Search for the cell housing the specified text and yield its [x, y] center coordinate. 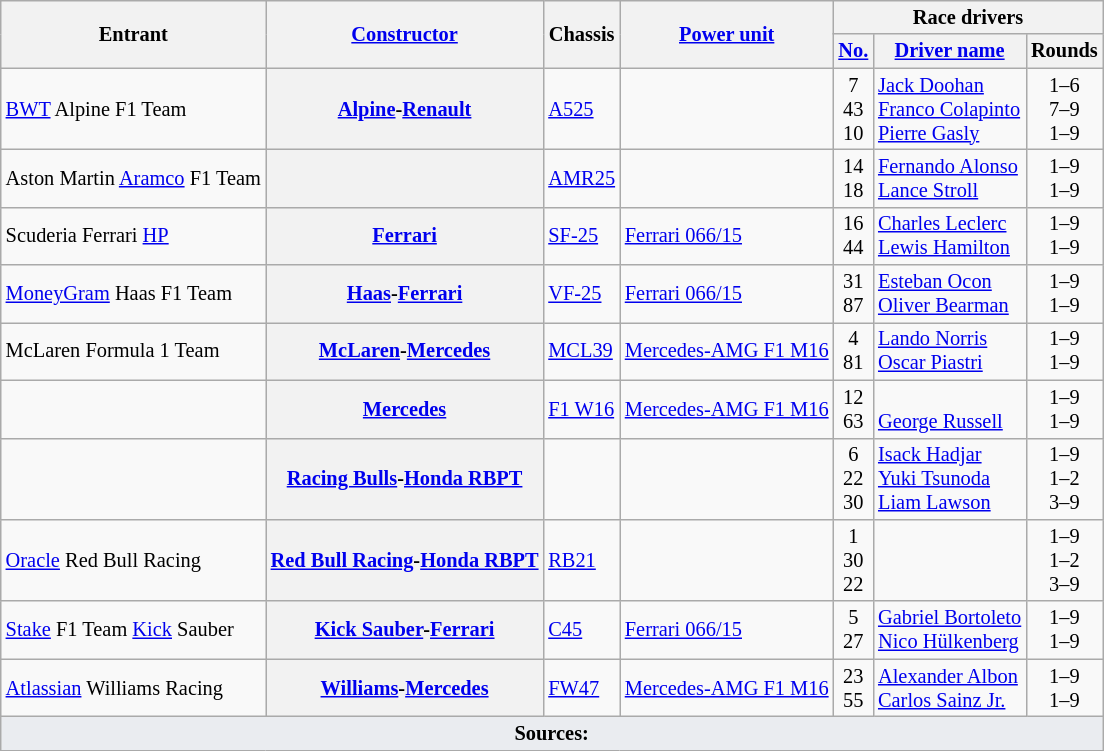
A525 [582, 109]
Aston Martin Aramco F1 Team [134, 178]
Sources: [552, 733]
No. [853, 51]
13022 [853, 560]
F1 W16 [582, 409]
1–67–91–9 [1064, 109]
Power unit [727, 34]
Ferrari [405, 236]
Williams-Mercedes [405, 688]
74310 [853, 109]
1644 [853, 236]
McLaren-Mercedes [405, 351]
Isack HadjarYuki TsunodaLiam Lawson [950, 479]
Stake F1 Team Kick Sauber [134, 630]
Constructor [405, 34]
Charles LeclercLewis Hamilton [950, 236]
MoneyGram Haas F1 Team [134, 294]
Jack DoohanFranco ColapintoPierre Gasly [950, 109]
AMR25 [582, 178]
McLaren Formula 1 Team [134, 351]
1418 [853, 178]
VF-25 [582, 294]
Oracle Red Bull Racing [134, 560]
Gabriel BortoletoNico Hülkenberg [950, 630]
George Russell [950, 409]
Chassis [582, 34]
527 [853, 630]
Kick Sauber-Ferrari [405, 630]
1263 [853, 409]
BWT Alpine F1 Team [134, 109]
Lando NorrisOscar Piastri [950, 351]
Esteban OconOliver Bearman [950, 294]
481 [853, 351]
MCL39 [582, 351]
SF-25 [582, 236]
Rounds [1064, 51]
Mercedes [405, 409]
Entrant [134, 34]
RB21 [582, 560]
Red Bull Racing-Honda RBPT [405, 560]
Atlassian Williams Racing [134, 688]
Haas-Ferrari [405, 294]
Alexander Albon Carlos Sainz Jr. [950, 688]
2355 [853, 688]
Racing Bulls-Honda RBPT [405, 479]
FW47 [582, 688]
C45 [582, 630]
Race drivers [968, 17]
Scuderia Ferrari HP [134, 236]
62230 [853, 479]
Alpine-Renault [405, 109]
Driver name [950, 51]
3187 [853, 294]
Fernando AlonsoLance Stroll [950, 178]
